Detect which cell encompasses the target text, then output its (x, y) center coordinate. 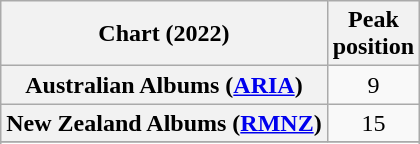
New Zealand Albums (RMNZ) (164, 123)
Peakposition (373, 34)
Chart (2022) (164, 34)
Australian Albums (ARIA) (164, 85)
9 (373, 85)
15 (373, 123)
